Return (X, Y) of the center of cell containing provided text 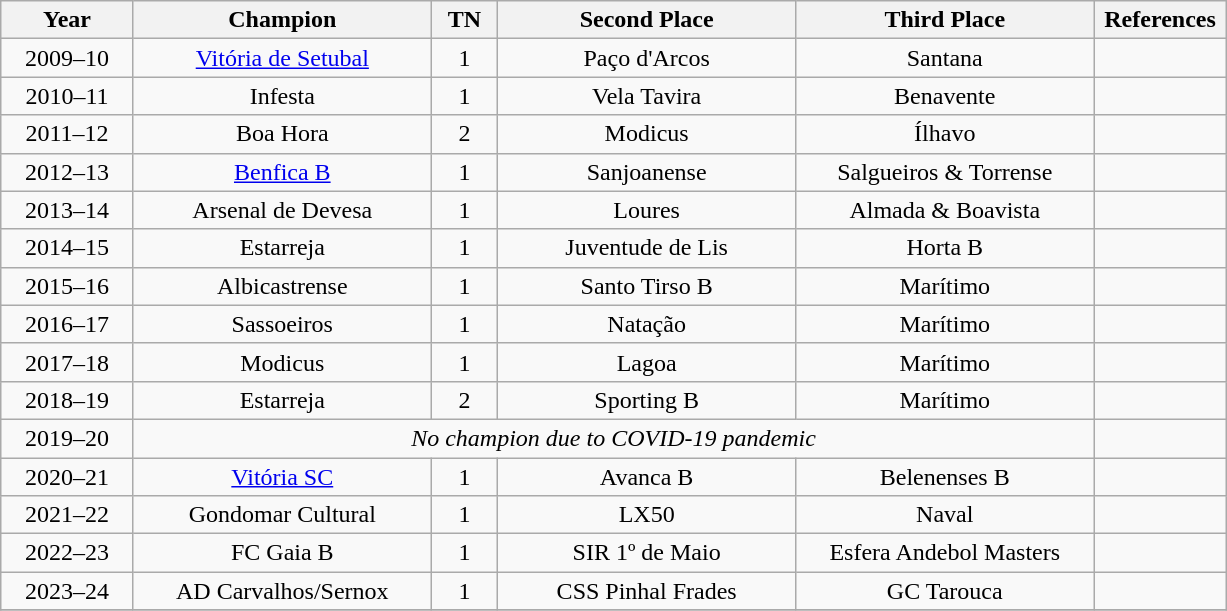
TN (464, 20)
Salgueiros & Torrense (945, 172)
Juventude de Lis (647, 248)
Vitória SC (282, 477)
2020–21 (67, 477)
Arsenal de Devesa (282, 210)
Horta B (945, 248)
2011–12 (67, 134)
Santana (945, 58)
2018–19 (67, 400)
2022–23 (67, 553)
2023–24 (67, 591)
2016–17 (67, 324)
Vitória de Setubal (282, 58)
Sanjoanense (647, 172)
Lagoa (647, 362)
Esfera Andebol Masters (945, 553)
Gondomar Cultural (282, 515)
2014–15 (67, 248)
AD Carvalhos/Sernox (282, 591)
2013–14 (67, 210)
Vela Tavira (647, 96)
Natação (647, 324)
2009–10 (67, 58)
Second Place (647, 20)
Loures (647, 210)
CSS Pinhal Frades (647, 591)
References (1160, 20)
2019–20 (67, 438)
Santo Tirso B (647, 286)
Benfica B (282, 172)
Almada & Boavista (945, 210)
Belenenses B (945, 477)
2021–22 (67, 515)
2010–11 (67, 96)
Third Place (945, 20)
Infesta (282, 96)
Champion (282, 20)
Year (67, 20)
GC Tarouca (945, 591)
Benavente (945, 96)
Ílhavo (945, 134)
Avanca B (647, 477)
Sassoeiros (282, 324)
SIR 1º de Maio (647, 553)
Boa Hora (282, 134)
No champion due to COVID-19 pandemic (614, 438)
2012–13 (67, 172)
Paço d'Arcos (647, 58)
FC Gaia B (282, 553)
LX50 (647, 515)
2015–16 (67, 286)
Albicastrense (282, 286)
Naval (945, 515)
2017–18 (67, 362)
Sporting B (647, 400)
